For the text-containing cell, return its midpoint in (X, Y) coordinate format. 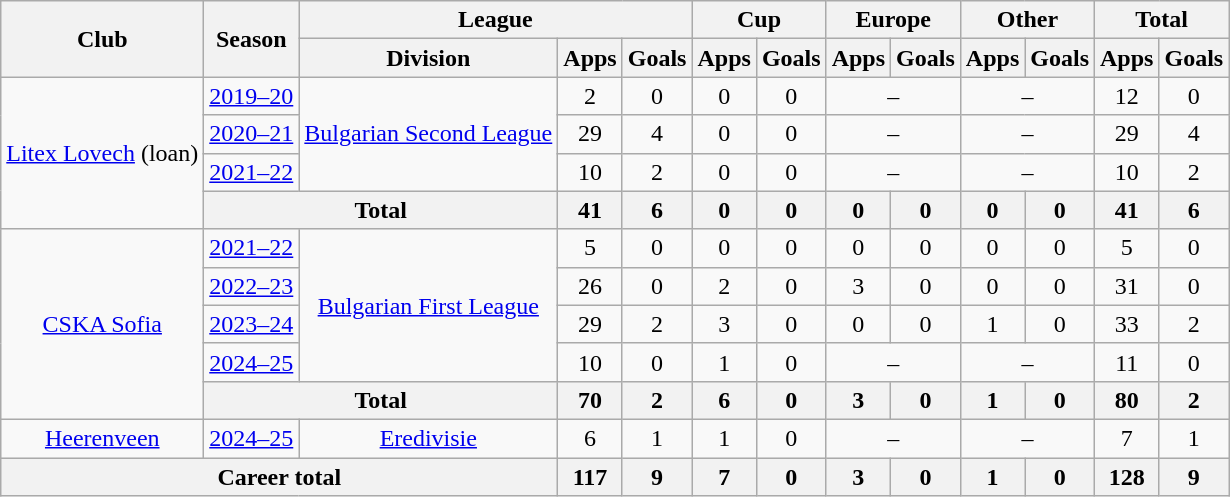
Bulgarian Second League (428, 134)
2023–24 (252, 324)
26 (590, 286)
League (496, 20)
Bulgarian First League (428, 305)
Career total (280, 477)
2019–20 (252, 96)
128 (1127, 477)
33 (1127, 324)
Europe (893, 20)
2022–23 (252, 286)
Club (102, 39)
Cup (759, 20)
Division (428, 58)
12 (1127, 96)
2020–21 (252, 134)
31 (1127, 286)
CSKA Sofia (102, 324)
Heerenveen (102, 438)
70 (590, 400)
11 (1127, 362)
80 (1127, 400)
Litex Lovech (loan) (102, 153)
Eredivisie (428, 438)
Other (1027, 20)
117 (590, 477)
Season (252, 39)
